Detect which cell encompasses the target text, then output its [X, Y] center coordinate. 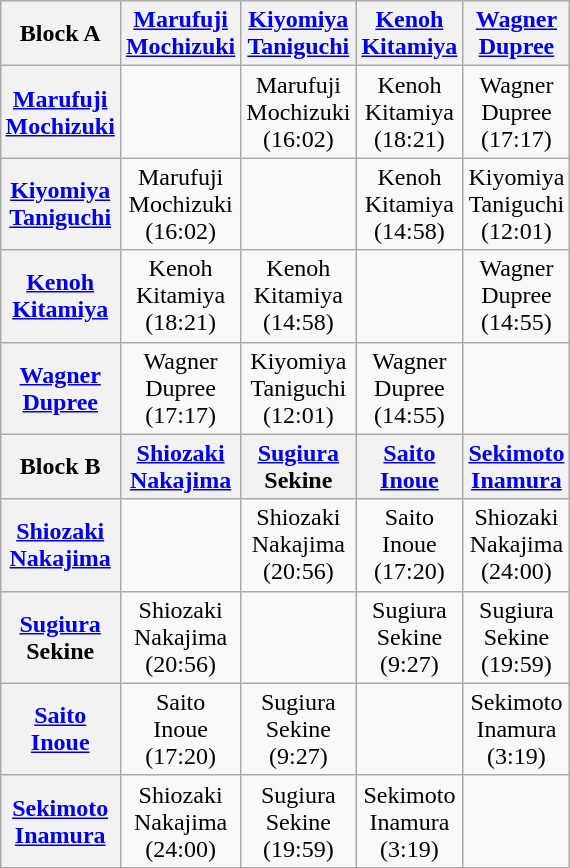
Block B [60, 466]
Block A [60, 34]
